Detect which cell encompasses the target text, then output its [x, y] center coordinate. 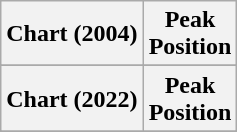
Chart (2022) [72, 98]
Chart (2004) [72, 34]
